Determine the (X, Y) coordinate at the center of the cell enclosing the given text.  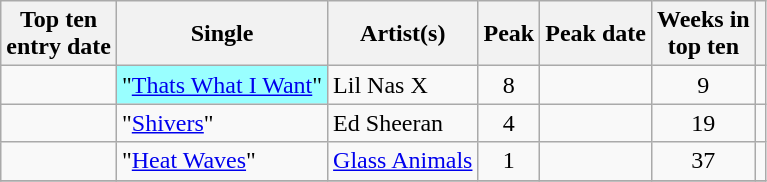
Peak date (596, 34)
4 (509, 123)
Peak (509, 34)
Ed Sheeran (403, 123)
Top tenentry date (59, 34)
Single (222, 34)
37 (703, 161)
9 (703, 85)
"Shivers" (222, 123)
Lil Nas X (403, 85)
"Heat Waves" (222, 161)
Glass Animals (403, 161)
19 (703, 123)
Artist(s) (403, 34)
8 (509, 85)
Weeks intop ten (703, 34)
1 (509, 161)
"Thats What I Want" (222, 85)
